Output the (X, Y) coordinate of the center of the cell containing the given text.  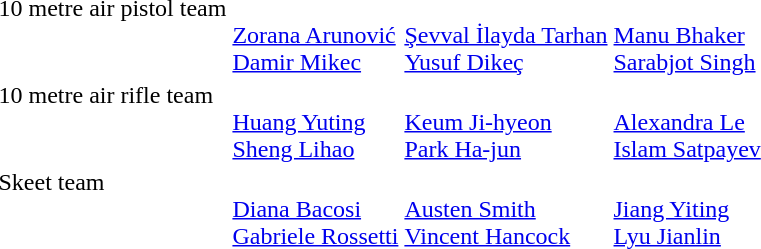
Huang Yuting Sheng Lihao (316, 122)
Keum Ji-hyeon Park Ha-jun (506, 122)
